Search for the cell housing the specified text and yield its (X, Y) center coordinate. 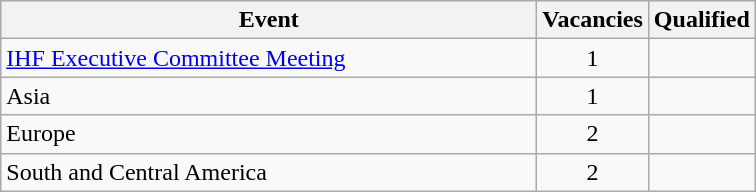
Vacancies (593, 20)
Europe (269, 134)
South and Central America (269, 172)
IHF Executive Committee Meeting (269, 58)
Asia (269, 96)
Event (269, 20)
Qualified (702, 20)
